Identify which cell holds the provided text, then report its (x, y) central coordinate. 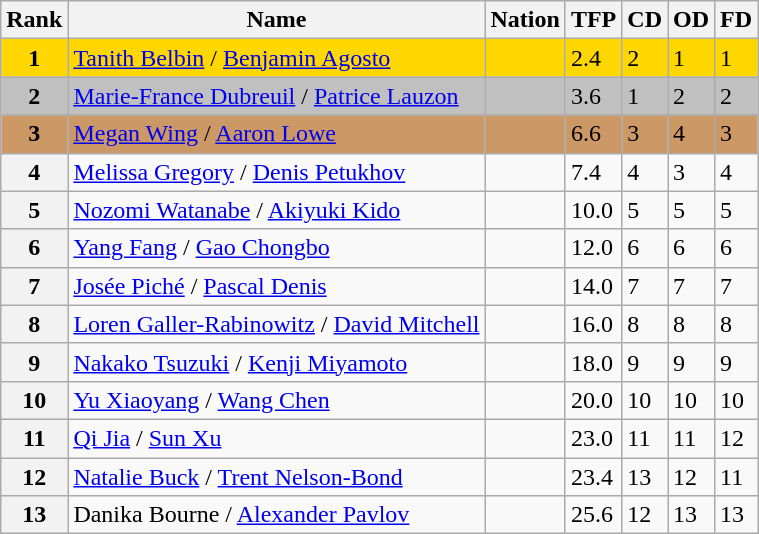
Nation (525, 20)
2.4 (593, 58)
Yu Xiaoyang / Wang Chen (276, 400)
Rank (34, 20)
Loren Galler-Rabinowitz / David Mitchell (276, 324)
Danika Bourne / Alexander Pavlov (276, 515)
Yang Fang / Gao Chongbo (276, 248)
Nakako Tsuzuki / Kenji Miyamoto (276, 362)
OD (692, 20)
Tanith Belbin / Benjamin Agosto (276, 58)
23.0 (593, 438)
7.4 (593, 172)
20.0 (593, 400)
12.0 (593, 248)
3.6 (593, 96)
23.4 (593, 477)
Marie-France Dubreuil / Patrice Lauzon (276, 96)
6.6 (593, 134)
CD (645, 20)
18.0 (593, 362)
Megan Wing / Aaron Lowe (276, 134)
Nozomi Watanabe / Akiyuki Kido (276, 210)
14.0 (593, 286)
Name (276, 20)
25.6 (593, 515)
TFP (593, 20)
Natalie Buck / Trent Nelson-Bond (276, 477)
Josée Piché / Pascal Denis (276, 286)
10.0 (593, 210)
FD (736, 20)
16.0 (593, 324)
Melissa Gregory / Denis Petukhov (276, 172)
Qi Jia / Sun Xu (276, 438)
